For the text-containing cell, return its midpoint in (x, y) coordinate format. 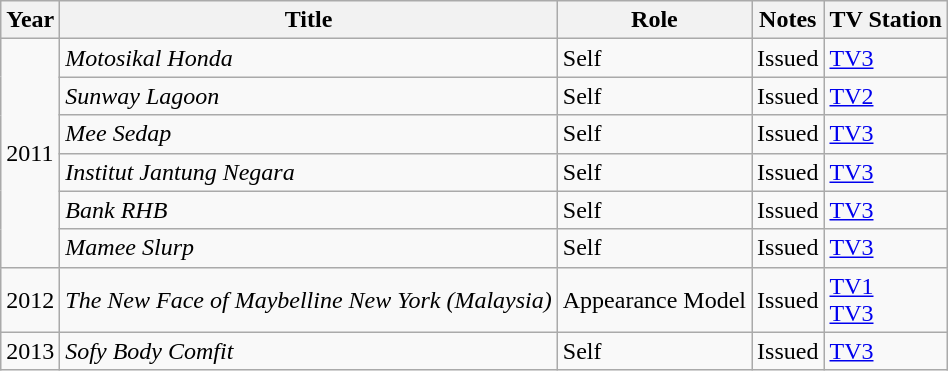
Year (30, 20)
TV1TV3 (886, 300)
Motosikal Honda (308, 58)
Title (308, 20)
Sunway Lagoon (308, 96)
2011 (30, 153)
Bank RHB (308, 210)
Appearance Model (654, 300)
Mee Sedap (308, 134)
Sofy Body Comfit (308, 351)
The New Face of Maybelline New York (Malaysia) (308, 300)
Notes (788, 20)
Mamee Slurp (308, 248)
Institut Jantung Negara (308, 172)
Role (654, 20)
2013 (30, 351)
2012 (30, 300)
TV2 (886, 96)
TV Station (886, 20)
